Capture the cell that displays the provided text and extract its [X, Y] central coordinate. 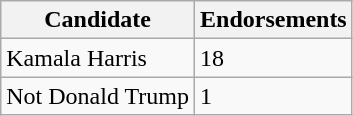
Kamala Harris [98, 58]
Endorsements [274, 20]
Candidate [98, 20]
1 [274, 96]
18 [274, 58]
Not Donald Trump [98, 96]
